Locate the cell with the specified text and output its (X, Y) center coordinate. 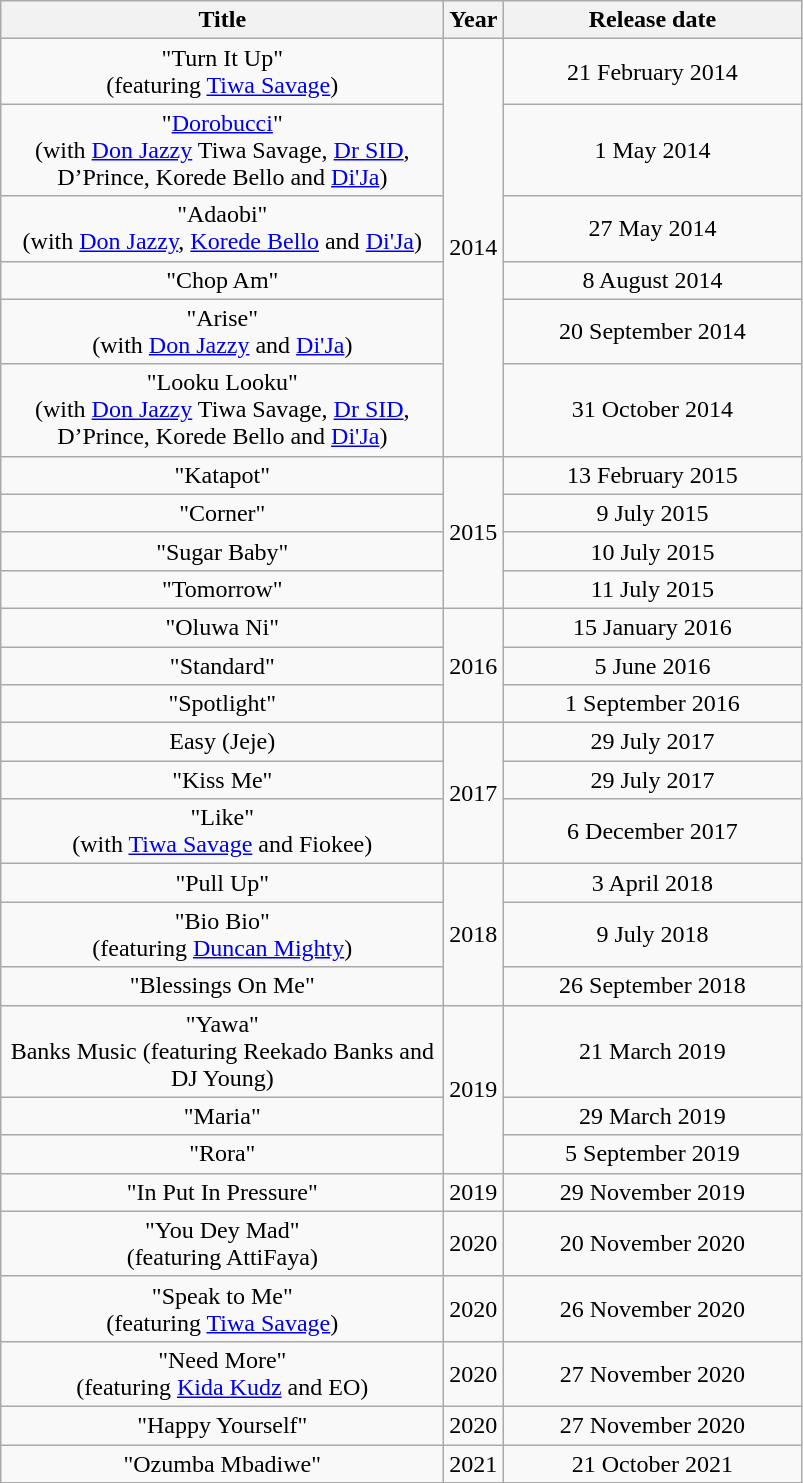
29 November 2019 (652, 1192)
"Katapot" (222, 475)
"Speak to Me"(featuring Tiwa Savage) (222, 1308)
"Chop Am" (222, 280)
15 January 2016 (652, 627)
9 July 2015 (652, 513)
"Oluwa Ni" (222, 627)
"Tomorrow" (222, 589)
"Dorobucci" (with Don Jazzy Tiwa Savage, Dr SID, D’Prince, Korede Bello and Di'Ja) (222, 150)
"You Dey Mad" (featuring AttiFaya) (222, 1244)
3 April 2018 (652, 883)
"Standard" (222, 665)
"Kiss Me" (222, 780)
Easy (Jeje) (222, 742)
21 February 2014 (652, 72)
"In Put In Pressure" (222, 1192)
"Rora" (222, 1154)
2014 (474, 248)
5 June 2016 (652, 665)
"Arise" (with Don Jazzy and Di'Ja) (222, 332)
"Bio Bio" (featuring Duncan Mighty) (222, 934)
11 July 2015 (652, 589)
"Spotlight" (222, 704)
21 March 2019 (652, 1051)
"Happy Yourself" (222, 1425)
"Yawa" Banks Music (featuring Reekado Banks and DJ Young) (222, 1051)
20 September 2014 (652, 332)
"Ozumba Mbadiwe" (222, 1463)
Title (222, 20)
10 July 2015 (652, 551)
31 October 2014 (652, 410)
9 July 2018 (652, 934)
Release date (652, 20)
1 September 2016 (652, 704)
2018 (474, 934)
"Like" (with Tiwa Savage and Fiokee) (222, 832)
"Corner" (222, 513)
29 March 2019 (652, 1116)
"Blessings On Me" (222, 986)
6 December 2017 (652, 832)
"Need More" (featuring Kida Kudz and EO) (222, 1374)
2017 (474, 794)
2016 (474, 665)
"Turn It Up" (featuring Tiwa Savage) (222, 72)
"Looku Looku" (with Don Jazzy Tiwa Savage, Dr SID, D’Prince, Korede Bello and Di'Ja) (222, 410)
"Adaobi" (with Don Jazzy, Korede Bello and Di'Ja) (222, 228)
2021 (474, 1463)
8 August 2014 (652, 280)
20 November 2020 (652, 1244)
27 May 2014 (652, 228)
"Sugar Baby" (222, 551)
"Maria" (222, 1116)
26 November 2020 (652, 1308)
Year (474, 20)
1 May 2014 (652, 150)
21 October 2021 (652, 1463)
"Pull Up" (222, 883)
26 September 2018 (652, 986)
5 September 2019 (652, 1154)
13 February 2015 (652, 475)
2015 (474, 532)
